Pinpoint the cell where the given text exists, returning its [X, Y] midpoint coordinate. 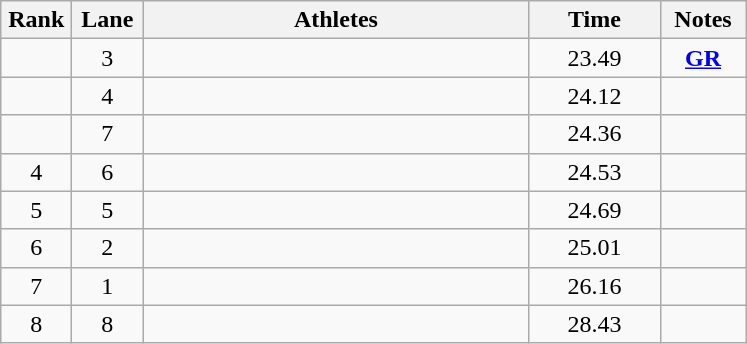
Rank [36, 20]
3 [108, 58]
24.12 [594, 96]
23.49 [594, 58]
24.53 [594, 172]
28.43 [594, 324]
Lane [108, 20]
24.69 [594, 210]
2 [108, 248]
Athletes [336, 20]
25.01 [594, 248]
Time [594, 20]
GR [703, 58]
26.16 [594, 286]
24.36 [594, 134]
Notes [703, 20]
1 [108, 286]
